Extract the (X, Y) coordinate from the center of the cell holding the provided text.  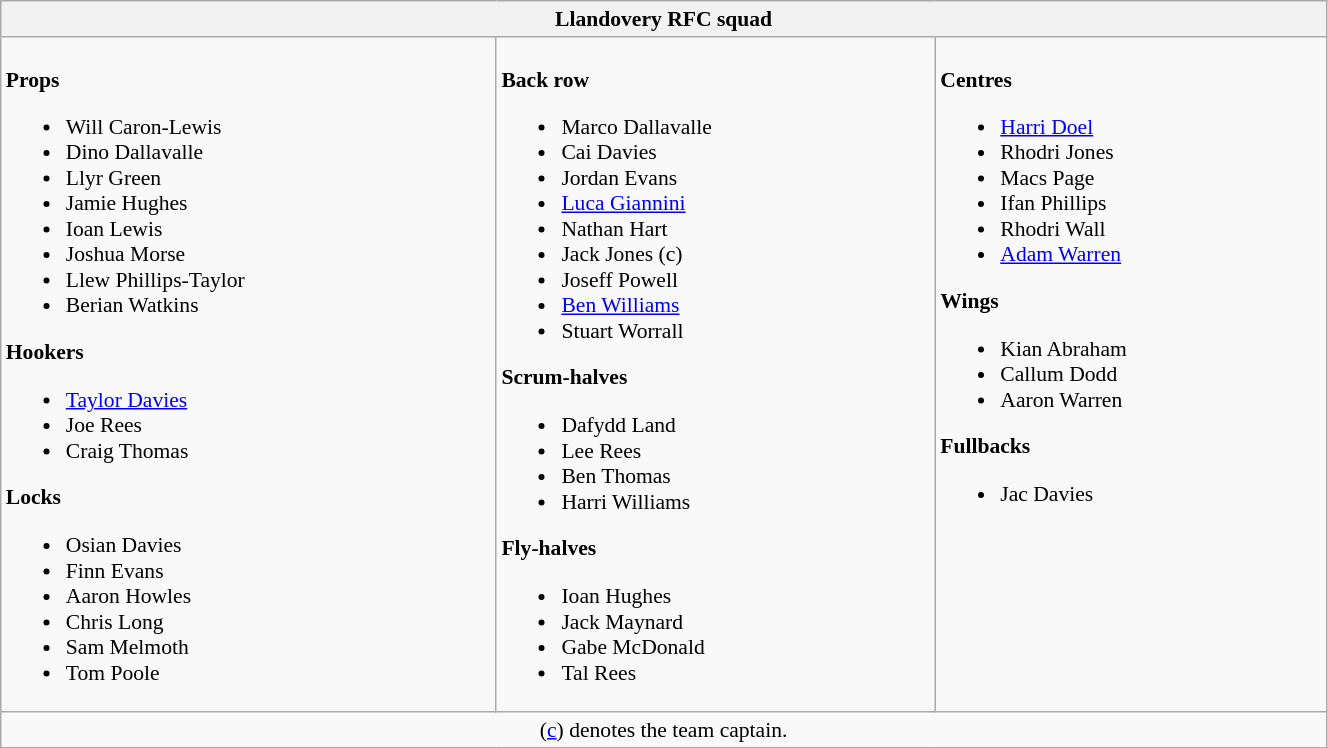
Centres Harri Doel Rhodri Jones Macs Page Ifan Phillips Rhodri Wall Adam WarrenWings Kian Abraham Callum Dodd Aaron WarrenFullbacks Jac Davies (1130, 374)
(c) denotes the team captain. (664, 730)
Llandovery RFC squad (664, 19)
